Capture the cell that displays the provided text and extract its (x, y) central coordinate. 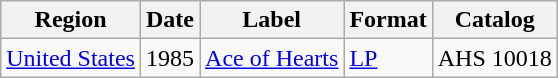
LP (388, 58)
United States (71, 58)
Label (272, 20)
Ace of Hearts (272, 58)
Date (170, 20)
1985 (170, 58)
Region (71, 20)
Format (388, 20)
Catalog (494, 20)
AHS 10018 (494, 58)
